Extract the (X, Y) coordinate from the center of the cell holding the provided text.  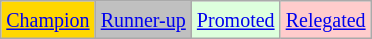
Relegated (326, 20)
Runner-up (143, 20)
Champion (48, 20)
Promoted (236, 20)
